Determine the (x, y) coordinate at the center of the cell enclosing the given text.  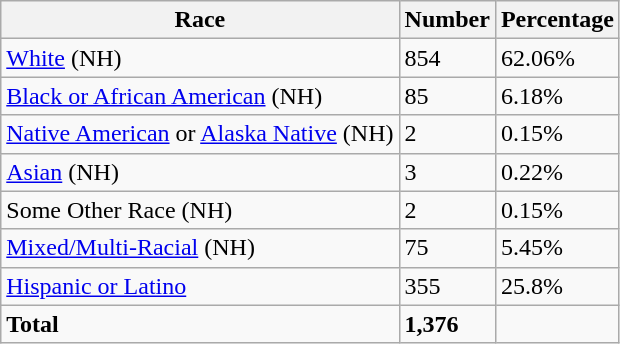
62.06% (557, 58)
Native American or Alaska Native (NH) (200, 134)
Total (200, 324)
Hispanic or Latino (200, 286)
3 (447, 172)
6.18% (557, 96)
Some Other Race (NH) (200, 210)
854 (447, 58)
355 (447, 286)
White (NH) (200, 58)
Race (200, 20)
85 (447, 96)
Asian (NH) (200, 172)
25.8% (557, 286)
Percentage (557, 20)
75 (447, 248)
0.22% (557, 172)
Black or African American (NH) (200, 96)
Mixed/Multi-Racial (NH) (200, 248)
Number (447, 20)
5.45% (557, 248)
1,376 (447, 324)
